From the cell containing the given text, extract its center point as (x, y) coordinate. 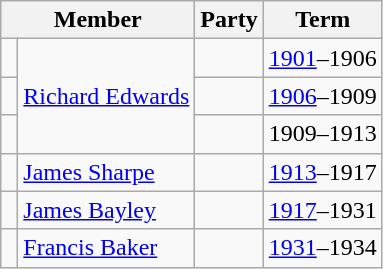
Term (322, 20)
1913–1917 (322, 172)
Francis Baker (106, 248)
1931–1934 (322, 248)
Party (229, 20)
1917–1931 (322, 210)
1909–1913 (322, 134)
1906–1909 (322, 96)
1901–1906 (322, 58)
Richard Edwards (106, 96)
James Sharpe (106, 172)
James Bayley (106, 210)
Member (98, 20)
